Pinpoint the cell where the given text exists, returning its (X, Y) midpoint coordinate. 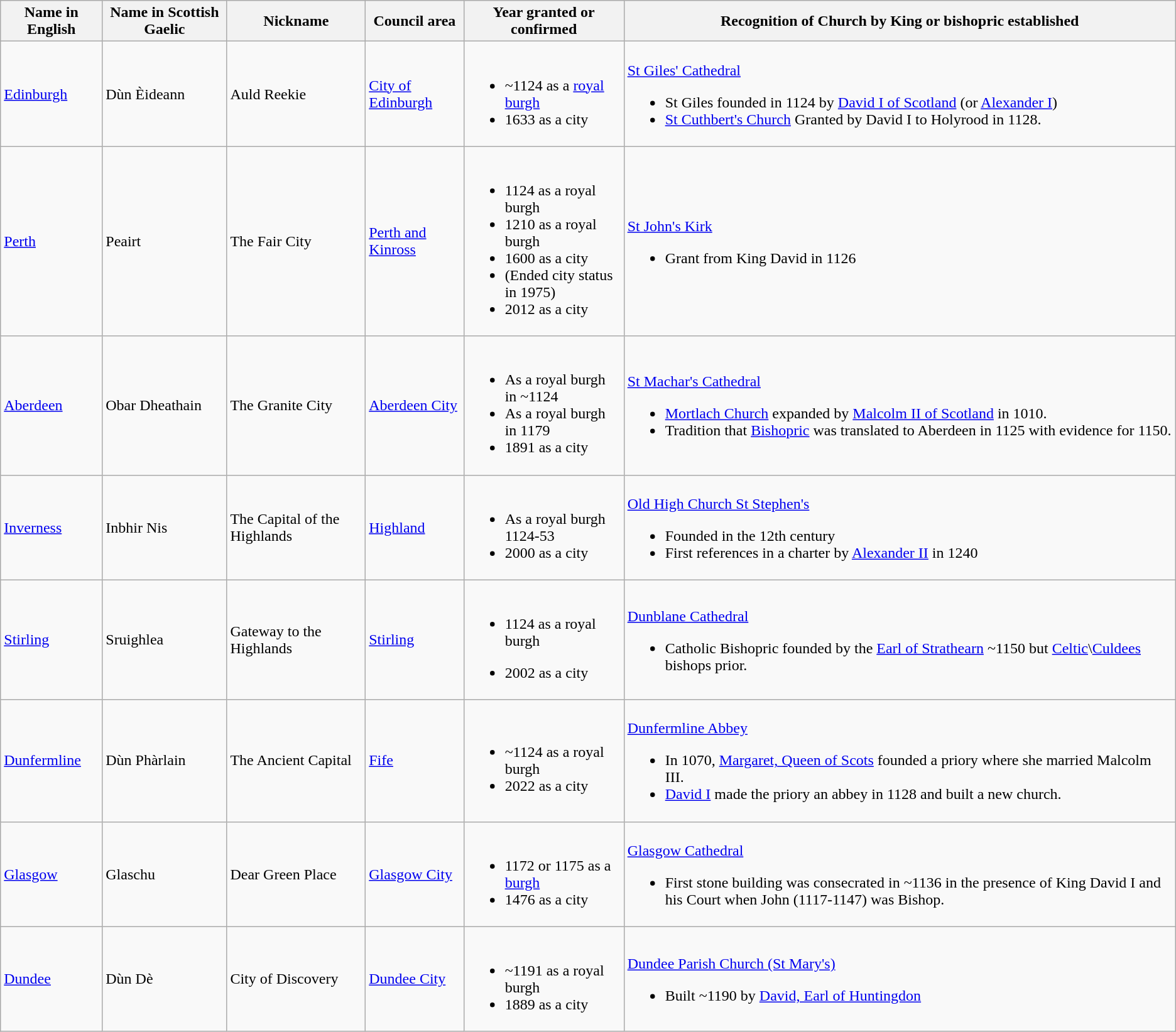
Glasgow City (415, 874)
As a royal burgh in ~1124As a royal burgh in 11791891 as a city (544, 406)
Aberdeen (52, 406)
Glaschu (165, 874)
Old High Church St Stephen'sFounded in the 12th centuryFirst references in a charter by Alexander II in 1240 (900, 528)
Dundee City (415, 979)
City of Discovery (297, 979)
Glasgow (52, 874)
Edinburgh (52, 94)
1124 as a royal burgh2002 as a city (544, 639)
As a royal burgh 1124-532000 as a city (544, 528)
Fife (415, 761)
Dùn Dè (165, 979)
Year granted or confirmed (544, 21)
1172 or 1175 as a burgh1476 as a city (544, 874)
Council area (415, 21)
Dundee Parish Church (St Mary's)Built ~1190 by David, Earl of Huntingdon (900, 979)
The Granite City (297, 406)
Inbhir Nis (165, 528)
Nickname (297, 21)
Obar Dheathain (165, 406)
~1124 as a royal burgh2022 as a city (544, 761)
1124 as a royal burgh1210 as a royal burgh1600 as a city(Ended city status in 1975)2012 as a city (544, 241)
Gateway to the Highlands (297, 639)
Dunblane CathedralCatholic Bishopric founded by the Earl of Strathearn ~1150 but Celtic\Culdees bishops prior. (900, 639)
The Ancient Capital (297, 761)
Inverness (52, 528)
Perth (52, 241)
~1124 as a royal burgh1633 as a city (544, 94)
Peairt (165, 241)
The Fair City (297, 241)
St Giles' CathedralSt Giles founded in 1124 by David I of Scotland (or Alexander I)St Cuthbert's Church Granted by David I to Holyrood in 1128. (900, 94)
~1191 as a royal burgh1889 as a city (544, 979)
St John's KirkGrant from King David in 1126 (900, 241)
Aberdeen City (415, 406)
Name in Scottish Gaelic (165, 21)
Dùn Èideann (165, 94)
Sruighlea (165, 639)
Perth and Kinross (415, 241)
Glasgow CathedralFirst stone building was consecrated in ~1136 in the presence of King David I and his Court when John (1117-1147) was Bishop. (900, 874)
Dundee (52, 979)
Auld Reekie (297, 94)
City of Edinburgh (415, 94)
Dùn Phàrlain (165, 761)
Name in English (52, 21)
The Capital of the Highlands (297, 528)
Recognition of Church by King or bishopric established (900, 21)
Dunfermline (52, 761)
Dear Green Place (297, 874)
Highland (415, 528)
